Detect which cell encompasses the target text, then output its (x, y) center coordinate. 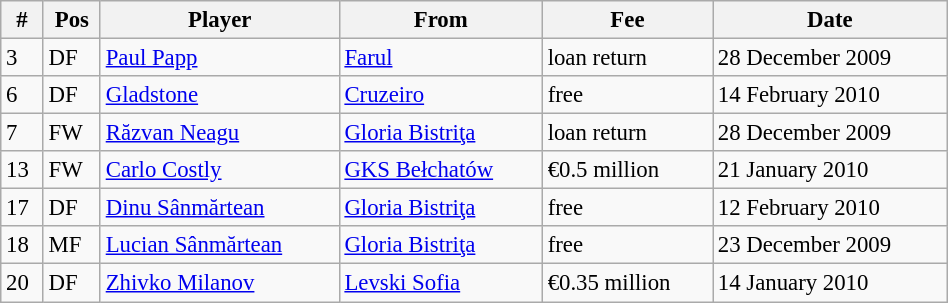
MF (72, 245)
Paul Papp (220, 58)
18 (22, 245)
GKS Bełchatów (440, 170)
3 (22, 58)
Levski Sofia (440, 283)
13 (22, 170)
Lucian Sânmărtean (220, 245)
Player (220, 20)
Cruzeiro (440, 95)
# (22, 20)
14 February 2010 (830, 95)
Carlo Costly (220, 170)
Fee (627, 20)
Farul (440, 58)
Răzvan Neagu (220, 133)
Date (830, 20)
20 (22, 283)
€0.35 million (627, 283)
17 (22, 208)
€0.5 million (627, 170)
21 January 2010 (830, 170)
23 December 2009 (830, 245)
7 (22, 133)
Pos (72, 20)
From (440, 20)
Zhivko Milanov (220, 283)
14 January 2010 (830, 283)
6 (22, 95)
Gladstone (220, 95)
Dinu Sânmărtean (220, 208)
12 February 2010 (830, 208)
